Output the (x, y) coordinate of the center of the cell containing the given text.  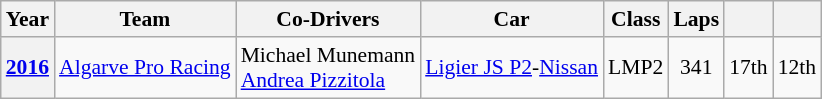
Car (512, 19)
LMP2 (636, 68)
Co-Drivers (328, 19)
12th (798, 68)
Ligier JS P2-Nissan (512, 68)
Michael Munemann Andrea Pizzitola (328, 68)
Laps (696, 19)
Class (636, 19)
17th (748, 68)
341 (696, 68)
Team (145, 19)
Year (28, 19)
Algarve Pro Racing (145, 68)
2016 (28, 68)
